Output the (x, y) coordinate of the center of the cell containing the given text.  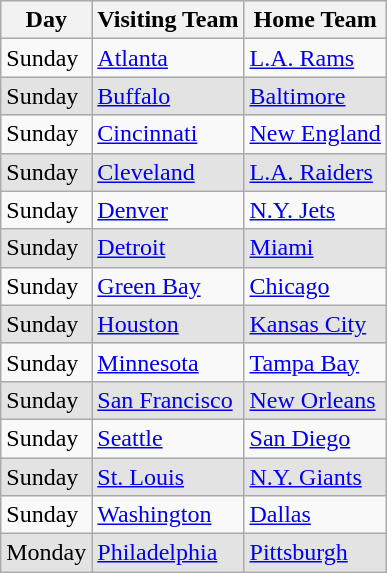
Cincinnati (168, 134)
Green Bay (168, 286)
Baltimore (315, 96)
San Diego (315, 438)
Houston (168, 324)
L.A. Rams (315, 58)
Atlanta (168, 58)
Buffalo (168, 96)
N.Y. Giants (315, 477)
Miami (315, 248)
Visiting Team (168, 20)
New Orleans (315, 400)
Pittsburgh (315, 553)
Kansas City (315, 324)
Home Team (315, 20)
Washington (168, 515)
New England (315, 134)
San Francisco (168, 400)
Chicago (315, 286)
Minnesota (168, 362)
Denver (168, 210)
Tampa Bay (315, 362)
Seattle (168, 438)
Dallas (315, 515)
N.Y. Jets (315, 210)
Detroit (168, 248)
Philadelphia (168, 553)
Monday (46, 553)
Day (46, 20)
St. Louis (168, 477)
Cleveland (168, 172)
L.A. Raiders (315, 172)
